Identify which cell holds the provided text, then report its [X, Y] central coordinate. 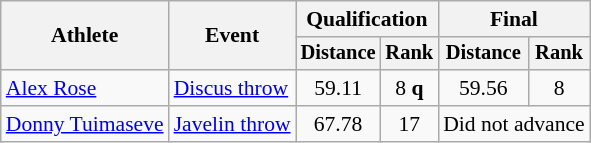
Event [232, 36]
8 q [410, 88]
Did not advance [514, 124]
Final [514, 19]
59.11 [338, 88]
Alex Rose [85, 88]
17 [410, 124]
Javelin throw [232, 124]
59.56 [483, 88]
Athlete [85, 36]
Qualification [367, 19]
8 [558, 88]
Donny Tuimaseve [85, 124]
67.78 [338, 124]
Discus throw [232, 88]
